Identify which cell holds the provided text, then report its (X, Y) central coordinate. 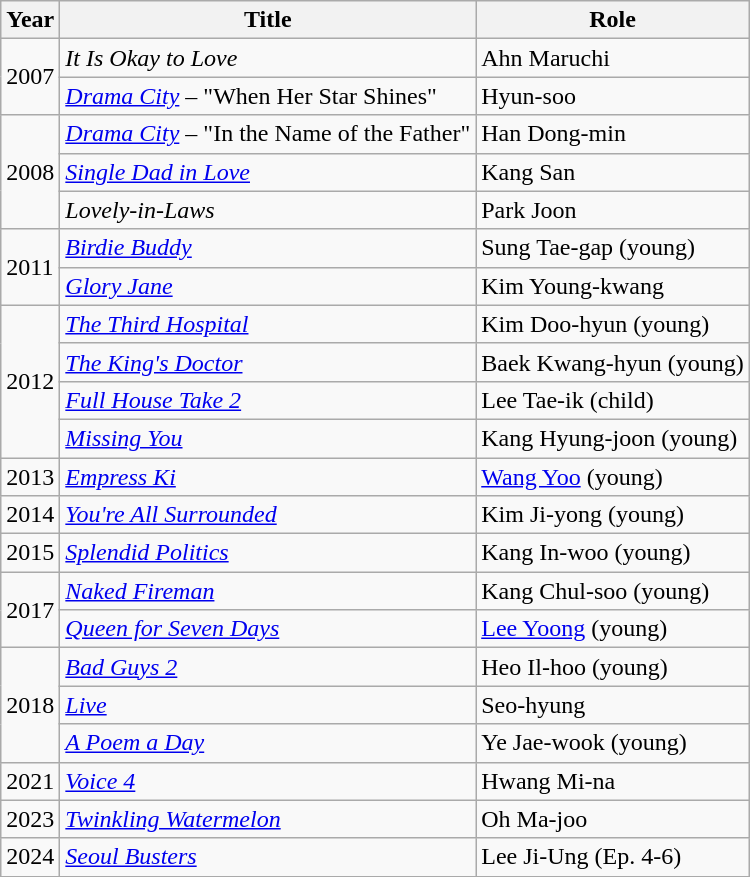
Baek Kwang-hyun (young) (613, 362)
Hwang Mi-na (613, 781)
Lee Ji-Ung (Ep. 4-6) (613, 857)
Glory Jane (268, 286)
Full House Take 2 (268, 400)
Lee Tae-ik (child) (613, 400)
Birdie Buddy (268, 248)
2021 (30, 781)
2024 (30, 857)
Seoul Busters (268, 857)
Ahn Maruchi (613, 58)
Queen for Seven Days (268, 629)
Kim Young-kwang (613, 286)
Ye Jae-wook (young) (613, 743)
2018 (30, 705)
Empress Ki (268, 477)
Drama City – "In the Name of the Father" (268, 134)
Kang Hyung-joon (young) (613, 438)
Wang Yoo (young) (613, 477)
Title (268, 20)
Twinkling Watermelon (268, 819)
Hyun-soo (613, 96)
Lee Yoong (young) (613, 629)
Park Joon (613, 210)
The King's Doctor (268, 362)
2008 (30, 172)
Year (30, 20)
Bad Guys 2 (268, 667)
Sung Tae-gap (young) (613, 248)
Voice 4 (268, 781)
Heo Il-hoo (young) (613, 667)
Lovely-in-Laws (268, 210)
Live (268, 705)
A Poem a Day (268, 743)
It Is Okay to Love (268, 58)
Han Dong-min (613, 134)
Splendid Politics (268, 553)
2007 (30, 77)
Missing You (268, 438)
2023 (30, 819)
2012 (30, 381)
You're All Surrounded (268, 515)
2014 (30, 515)
Seo-hyung (613, 705)
2017 (30, 610)
2011 (30, 267)
2013 (30, 477)
Drama City – "When Her Star Shines" (268, 96)
2015 (30, 553)
Role (613, 20)
Kang Chul-soo (young) (613, 591)
Kim Ji-yong (young) (613, 515)
Oh Ma-joo (613, 819)
The Third Hospital (268, 324)
Kang In-woo (young) (613, 553)
Kang San (613, 172)
Single Dad in Love (268, 172)
Kim Doo-hyun (young) (613, 324)
Naked Fireman (268, 591)
